Search for the cell housing the specified text and yield its (X, Y) center coordinate. 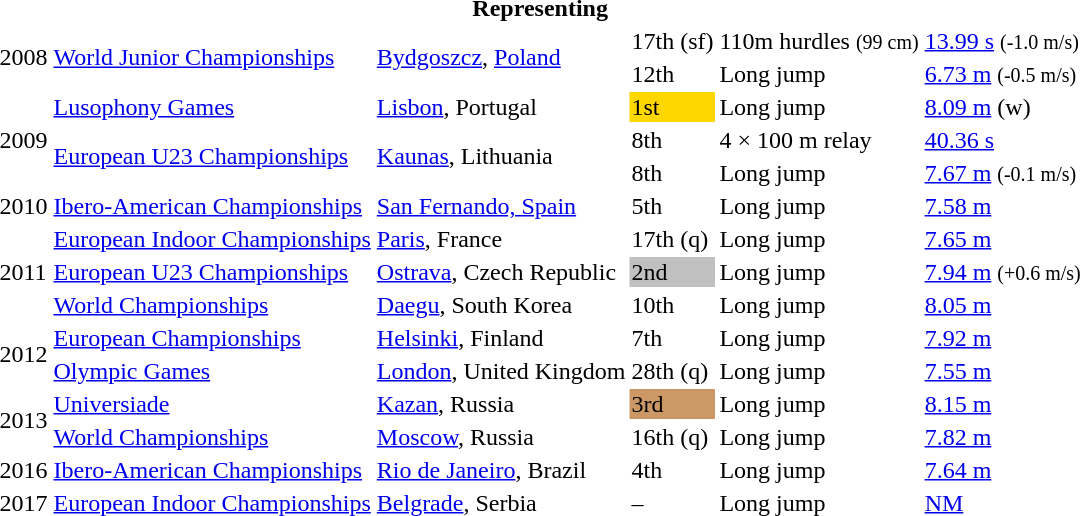
European Championships (212, 338)
2nd (672, 272)
12th (672, 74)
San Fernando, Spain (501, 206)
110m hurdles (99 cm) (819, 41)
16th (q) (672, 437)
10th (672, 305)
Universiade (212, 404)
4 × 100 m relay (819, 140)
3rd (672, 404)
Rio de Janeiro, Brazil (501, 470)
17th (q) (672, 239)
17th (sf) (672, 41)
Ostrava, Czech Republic (501, 272)
Kazan, Russia (501, 404)
European Indoor Championships (212, 239)
Moscow, Russia (501, 437)
Lusophony Games (212, 107)
Paris, France (501, 239)
Kaunas, Lithuania (501, 156)
World Junior Championships (212, 58)
5th (672, 206)
Olympic Games (212, 371)
London, United Kingdom (501, 371)
28th (q) (672, 371)
Bydgoszcz, Poland (501, 58)
4th (672, 470)
Helsinki, Finland (501, 338)
7th (672, 338)
1st (672, 107)
Daegu, South Korea (501, 305)
Lisbon, Portugal (501, 107)
